Detect which cell encompasses the target text, then output its [x, y] center coordinate. 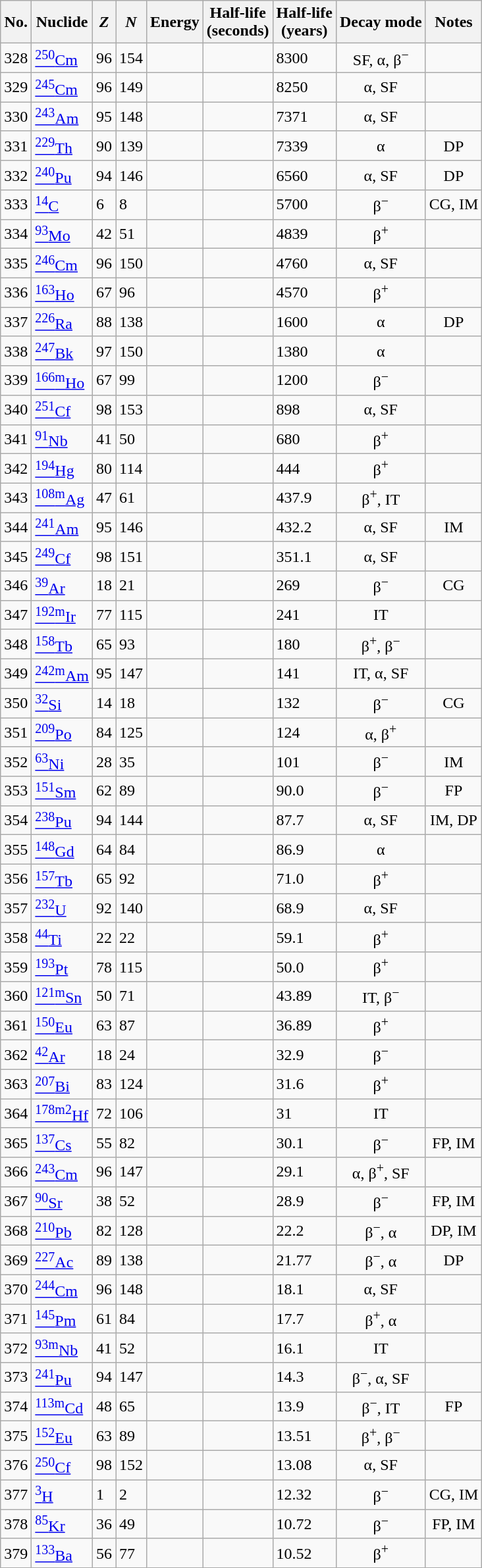
64 [104, 850]
Nuclide [62, 22]
245Cm [62, 87]
121mSn [62, 996]
α, β+, SF [381, 1173]
246Cm [62, 263]
36 [104, 1524]
247Bk [62, 351]
210Pb [62, 1230]
5700 [304, 205]
150Eu [62, 1025]
18.1 [304, 1290]
1 [104, 1495]
31.6 [304, 1084]
244Cm [62, 1290]
β+, IT [381, 497]
139 [132, 146]
241Am [62, 528]
152Eu [62, 1436]
80 [104, 468]
1380 [304, 351]
378 [16, 1524]
93mNb [62, 1348]
Z [104, 22]
144 [132, 820]
β−, IT [381, 1407]
24 [132, 1055]
232U [62, 908]
180 [304, 645]
38 [104, 1201]
93 [132, 645]
141 [304, 674]
329 [16, 87]
343 [16, 497]
328 [16, 58]
7371 [304, 117]
372 [16, 1348]
145Pm [62, 1319]
133Ba [62, 1553]
379 [16, 1553]
91Nb [62, 440]
330 [16, 117]
357 [16, 908]
108mAg [62, 497]
361 [16, 1025]
437.9 [304, 497]
227Ac [62, 1261]
898 [304, 409]
432.2 [304, 528]
250Cf [62, 1465]
21 [132, 586]
IT, β− [381, 996]
SF, α, β− [381, 58]
356 [16, 879]
42Ar [62, 1055]
349 [16, 674]
243Cm [62, 1173]
6 [104, 205]
101 [304, 762]
14C [62, 205]
72 [104, 1113]
83 [104, 1084]
3H [62, 1495]
242mAm [62, 674]
241Pu [62, 1378]
358 [16, 937]
10.72 [304, 1524]
86.9 [304, 850]
12.32 [304, 1495]
32.9 [304, 1055]
22.2 [304, 1230]
152 [132, 1465]
151 [132, 557]
352 [16, 762]
355 [16, 850]
Notes [454, 22]
370 [16, 1290]
8 [132, 205]
8250 [304, 87]
1600 [304, 322]
13.9 [304, 1407]
137Cs [62, 1142]
62 [104, 791]
178m2Hf [62, 1113]
363 [16, 1084]
No. [16, 22]
336 [16, 292]
362 [16, 1055]
14 [104, 703]
125 [132, 733]
229Th [62, 146]
55 [104, 1142]
4760 [304, 263]
367 [16, 1201]
157Tb [62, 879]
49 [132, 1524]
132 [304, 703]
345 [16, 557]
47 [104, 497]
7339 [304, 146]
21.77 [304, 1261]
351.1 [304, 557]
28.9 [304, 1201]
339 [16, 380]
350 [16, 703]
250Cm [62, 58]
114 [132, 468]
44Ti [62, 937]
35 [132, 762]
269 [304, 586]
48 [104, 1407]
680 [304, 440]
166mHo [62, 380]
348 [16, 645]
366 [16, 1173]
353 [16, 791]
87 [132, 1025]
193Pt [62, 967]
151Sm [62, 791]
30.1 [304, 1142]
207Bi [62, 1084]
85Kr [62, 1524]
63Ni [62, 762]
Decay mode [381, 22]
337 [16, 322]
158Tb [62, 645]
2 [132, 1495]
78 [104, 967]
93Mo [62, 234]
241 [304, 615]
99 [132, 380]
13.51 [304, 1436]
50.0 [304, 967]
238Pu [62, 820]
36.89 [304, 1025]
243Am [62, 117]
371 [16, 1319]
71.0 [304, 879]
346 [16, 586]
338 [16, 351]
51 [132, 234]
374 [16, 1407]
β+, α [381, 1319]
17.7 [304, 1319]
351 [16, 733]
32Si [62, 703]
106 [132, 1113]
68.9 [304, 908]
31 [304, 1113]
87.7 [304, 820]
6560 [304, 175]
90Sr [62, 1201]
341 [16, 440]
88 [104, 322]
29.1 [304, 1173]
365 [16, 1142]
240Pu [62, 175]
333 [16, 205]
8300 [304, 58]
43.89 [304, 996]
354 [16, 820]
364 [16, 1113]
Half-life(years) [304, 22]
153 [132, 409]
368 [16, 1230]
154 [132, 58]
28 [104, 762]
194Hg [62, 468]
IM, DP [454, 820]
16.1 [304, 1348]
334 [16, 234]
IT, α, SF [381, 674]
340 [16, 409]
56 [104, 1553]
13.08 [304, 1465]
β−, α, SF [381, 1378]
148Gd [62, 850]
251Cf [62, 409]
149 [132, 87]
113mCd [62, 1407]
335 [16, 263]
226Ra [62, 322]
4570 [304, 292]
59.1 [304, 937]
39Ar [62, 586]
10.52 [304, 1553]
249Cf [62, 557]
97 [104, 351]
90.0 [304, 791]
359 [16, 967]
369 [16, 1261]
209Po [62, 733]
4839 [304, 234]
360 [16, 996]
14.3 [304, 1378]
347 [16, 615]
Half-life(seconds) [238, 22]
1200 [304, 380]
373 [16, 1378]
140 [132, 908]
444 [304, 468]
376 [16, 1465]
90 [104, 146]
344 [16, 528]
163Ho [62, 292]
332 [16, 175]
α, β+ [381, 733]
192mIr [62, 615]
71 [132, 996]
42 [104, 234]
DP, IM [454, 1230]
Energy [175, 22]
331 [16, 146]
N [132, 22]
342 [16, 468]
377 [16, 1495]
128 [132, 1230]
375 [16, 1436]
